Find where the given text appears and provide that cell's center as [X, Y] coordinate. 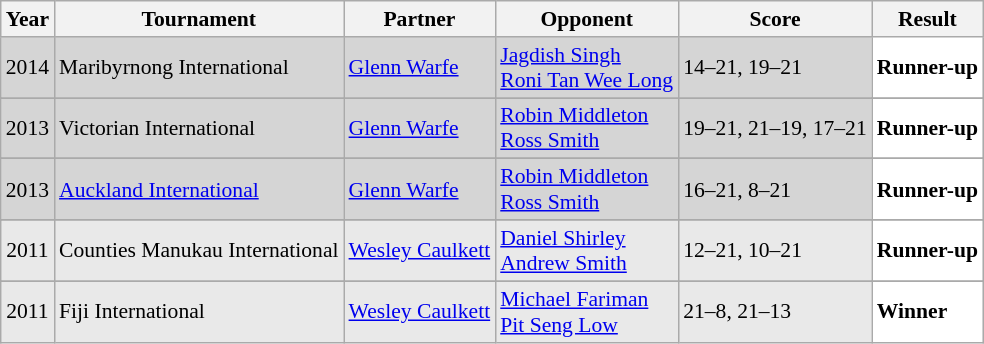
Tournament [199, 19]
2014 [28, 68]
Maribyrnong International [199, 68]
14–21, 19–21 [775, 68]
Year [28, 19]
Opponent [586, 19]
16–21, 8–21 [775, 190]
Counties Manukau International [199, 250]
Result [928, 19]
Auckland International [199, 190]
Michael Fariman Pit Seng Low [586, 312]
Winner [928, 312]
Victorian International [199, 128]
12–21, 10–21 [775, 250]
Score [775, 19]
Daniel Shirley Andrew Smith [586, 250]
19–21, 21–19, 17–21 [775, 128]
21–8, 21–13 [775, 312]
Jagdish Singh Roni Tan Wee Long [586, 68]
Fiji International [199, 312]
Partner [420, 19]
